Detect which cell encompasses the target text, then output its [x, y] center coordinate. 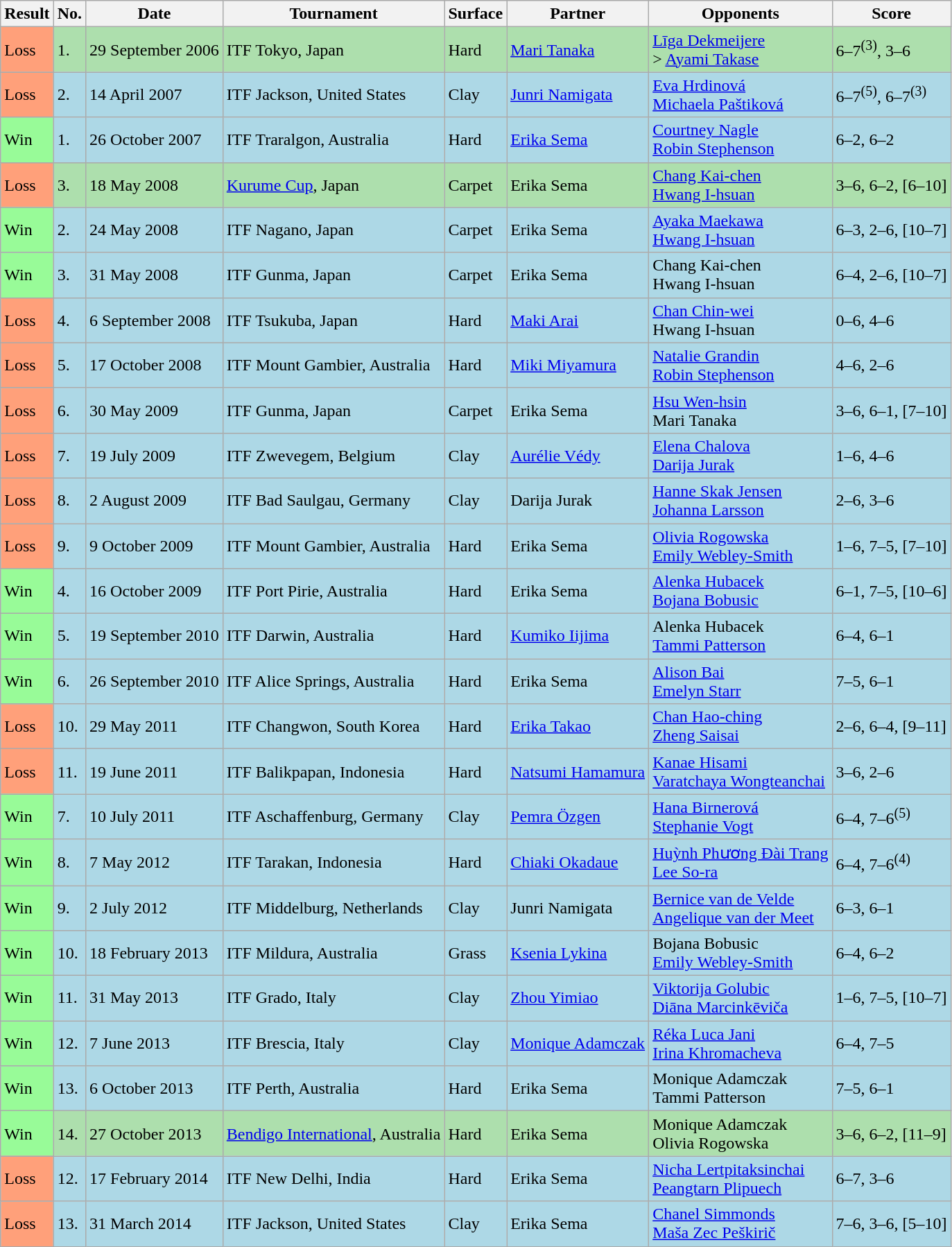
Chanel Simmonds Maša Zec Peškirič [741, 1223]
14 April 2007 [155, 94]
Partner [578, 14]
Chiaki Okadaue [578, 863]
Réka Luca Jani Irina Khromacheva [741, 1043]
4–6, 2–6 [892, 365]
Hana Birnerová Stephanie Vogt [741, 817]
Elena Chalova Darija Jurak [741, 455]
ITF Port Pirie, Australia [334, 591]
Date [155, 14]
3–6, 2–6 [892, 771]
9 October 2009 [155, 545]
ITF Nagano, Japan [334, 230]
2 July 2012 [155, 907]
Score [892, 14]
ITF Bad Saulgau, Germany [334, 501]
ITF Tsukuba, Japan [334, 320]
Grass [476, 953]
Olivia Rogowska Emily Webley-Smith [741, 545]
Natsumi Hamamura [578, 771]
Monique Adamczak Olivia Rogowska [741, 1133]
Kanae Hisami Varatchaya Wongteanchai [741, 771]
7 June 2013 [155, 1043]
31 May 2013 [155, 999]
Nicha Lertpitaksinchai Peangtarn Plipuech [741, 1179]
17 February 2014 [155, 1179]
7–6, 3–6, [5–10] [892, 1223]
2–6, 6–4, [9–11] [892, 727]
Ayaka Maekawa Hwang I-hsuan [741, 230]
6–3, 2–6, [10–7] [892, 230]
6–7, 3–6 [892, 1179]
0–6, 4–6 [892, 320]
ITF Tarakan, Indonesia [334, 863]
29 May 2011 [155, 727]
19 June 2011 [155, 771]
10 July 2011 [155, 817]
26 October 2007 [155, 140]
1–6, 7–5, [10–7] [892, 999]
30 May 2009 [155, 411]
Eva Hrdinová Michaela Paštiková [741, 94]
Mari Tanaka [578, 50]
Darija Jurak [578, 501]
ITF Aschaffenburg, Germany [334, 817]
Courtney Nagle Robin Stephenson [741, 140]
ITF Mildura, Australia [334, 953]
29 September 2006 [155, 50]
Zhou Yimiao [578, 999]
Ksenia Lykina [578, 953]
Alenka Hubacek Tammi Patterson [741, 637]
ITF Perth, Australia [334, 1089]
Bojana Bobusic Emily Webley-Smith [741, 953]
1–6, 4–6 [892, 455]
Hsu Wen-hsin Mari Tanaka [741, 411]
3–6, 6–1, [7–10] [892, 411]
Chan Chin-wei Hwang I-hsuan [741, 320]
Monique Adamczak Tammi Patterson [741, 1089]
Kumiko Iijima [578, 637]
14. [69, 1133]
Chan Hao-ching Zheng Saisai [741, 727]
6 October 2013 [155, 1089]
Miki Miyamura [578, 365]
6–4, 6–2 [892, 953]
24 May 2008 [155, 230]
ITF Brescia, Italy [334, 1043]
6–4, 7–6(4) [892, 863]
6–2, 6–2 [892, 140]
16 October 2009 [155, 591]
6 September 2008 [155, 320]
No. [69, 14]
ITF Zwevegem, Belgium [334, 455]
31 May 2008 [155, 275]
Līga Dekmeijere > Ayami Takase [741, 50]
ITF Traralgon, Australia [334, 140]
6–4, 7–6(5) [892, 817]
6–7(5), 6–7(3) [892, 94]
Monique Adamczak [578, 1043]
ITF New Delhi, India [334, 1179]
Natalie Grandin Robin Stephenson [741, 365]
ITF Middelburg, Netherlands [334, 907]
19 September 2010 [155, 637]
Tournament [334, 14]
Kurume Cup, Japan [334, 184]
Surface [476, 14]
Result [27, 14]
26 September 2010 [155, 681]
Bendigo International, Australia [334, 1133]
Aurélie Védy [578, 455]
2–6, 3–6 [892, 501]
3–6, 6–2, [11–9] [892, 1133]
ITF Darwin, Australia [334, 637]
6–3, 6–1 [892, 907]
6–7(3), 3–6 [892, 50]
18 February 2013 [155, 953]
27 October 2013 [155, 1133]
17 October 2008 [155, 365]
Bernice van de Velde Angelique van der Meet [741, 907]
6–1, 7–5, [10–6] [892, 591]
ITF Grado, Italy [334, 999]
2 August 2009 [155, 501]
6–4, 6–1 [892, 637]
6–4, 2–6, [10–7] [892, 275]
Huỳnh Phương Đài Trang Lee So-ra [741, 863]
6–4, 7–5 [892, 1043]
Maki Arai [578, 320]
18 May 2008 [155, 184]
Viktorija Golubic Diāna Marcinkēviča [741, 999]
1–6, 7–5, [7–10] [892, 545]
Erika Takao [578, 727]
19 July 2009 [155, 455]
Opponents [741, 14]
ITF Tokyo, Japan [334, 50]
7 May 2012 [155, 863]
ITF Balikpapan, Indonesia [334, 771]
Alison Bai Emelyn Starr [741, 681]
Hanne Skak Jensen Johanna Larsson [741, 501]
ITF Changwon, South Korea [334, 727]
Alenka Hubacek Bojana Bobusic [741, 591]
3–6, 6–2, [6–10] [892, 184]
Pemra Özgen [578, 817]
ITF Alice Springs, Australia [334, 681]
31 March 2014 [155, 1223]
